Search for the cell housing the specified text and yield its (X, Y) center coordinate. 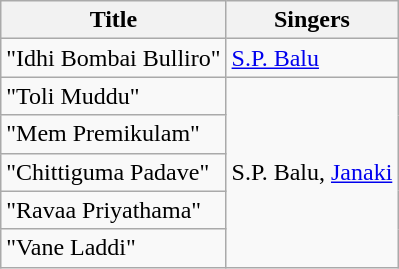
S.P. Balu (312, 58)
"Mem Premikulam" (114, 134)
S.P. Balu, Janaki (312, 172)
"Ravaa Priyathama" (114, 210)
"Idhi Bombai Bulliro" (114, 58)
"Toli Muddu" (114, 96)
Title (114, 20)
"Vane Laddi" (114, 248)
"Chittiguma Padave" (114, 172)
Singers (312, 20)
